From the cell containing the given text, extract its center point as (x, y) coordinate. 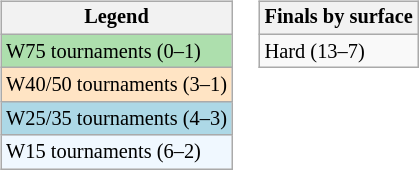
W15 tournaments (6–2) (116, 152)
Finals by surface (339, 18)
Hard (13–7) (339, 51)
W75 tournaments (0–1) (116, 51)
W25/35 tournaments (4–3) (116, 119)
Legend (116, 18)
W40/50 tournaments (3–1) (116, 85)
